Scan for the cell matching the given text and deliver its [x, y] coordinate at center. 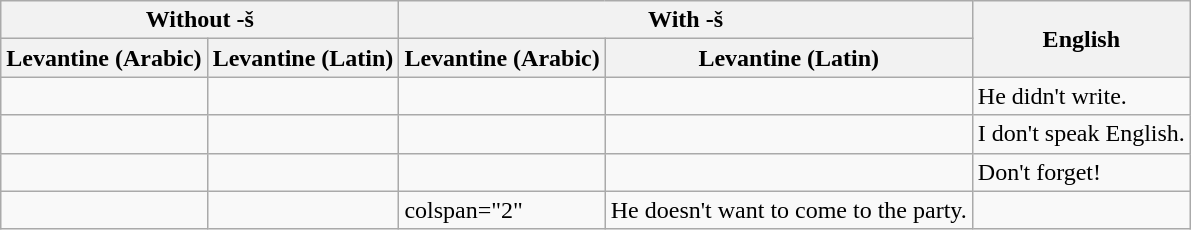
I don't speak English. [1081, 134]
Without -š [200, 20]
Don't forget! [1081, 172]
With -š [686, 20]
He didn't write. [1081, 96]
He doesn't want to come to the party. [788, 210]
English [1081, 39]
colspan="2" [502, 210]
